Extract the (x, y) coordinate from the center of the cell holding the provided text.  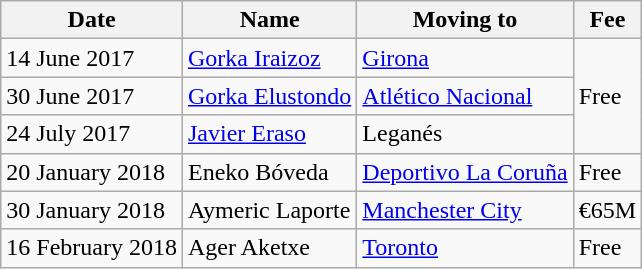
€65M (607, 210)
Manchester City (465, 210)
30 June 2017 (92, 96)
Gorka Elustondo (269, 96)
Gorka Iraizoz (269, 58)
Deportivo La Coruña (465, 172)
Aymeric Laporte (269, 210)
Toronto (465, 248)
24 July 2017 (92, 134)
Leganés (465, 134)
Eneko Bóveda (269, 172)
Ager Aketxe (269, 248)
Name (269, 20)
20 January 2018 (92, 172)
Atlético Nacional (465, 96)
Fee (607, 20)
Moving to (465, 20)
14 June 2017 (92, 58)
Javier Eraso (269, 134)
30 January 2018 (92, 210)
Date (92, 20)
Girona (465, 58)
16 February 2018 (92, 248)
